Determine the [x, y] coordinate at the center of the cell enclosing the given text.  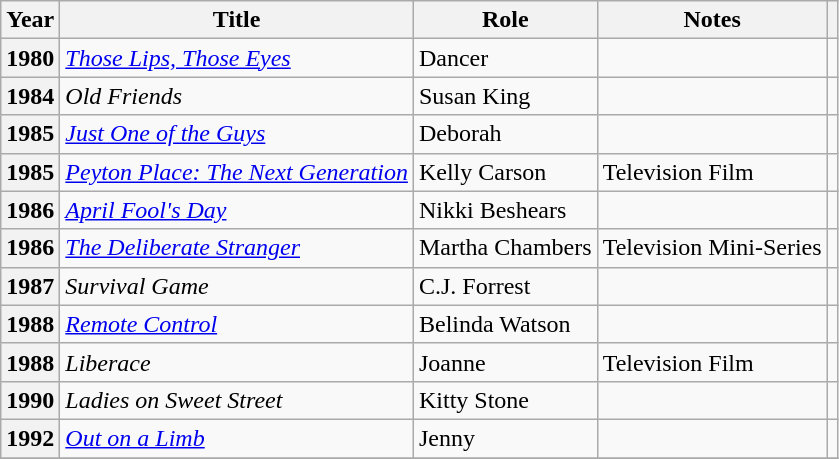
Old Friends [237, 96]
1992 [30, 438]
Kitty Stone [505, 400]
Joanne [505, 362]
1987 [30, 286]
1990 [30, 400]
Title [237, 20]
Those Lips, Those Eyes [237, 58]
Year [30, 20]
C.J. Forrest [505, 286]
Dancer [505, 58]
Role [505, 20]
April Fool's Day [237, 210]
Martha Chambers [505, 248]
Peyton Place: The Next Generation [237, 172]
Out on a Limb [237, 438]
Belinda Watson [505, 324]
The Deliberate Stranger [237, 248]
Susan King [505, 96]
Jenny [505, 438]
Notes [712, 20]
1980 [30, 58]
Deborah [505, 134]
Nikki Beshears [505, 210]
Ladies on Sweet Street [237, 400]
1984 [30, 96]
Television Mini-Series [712, 248]
Liberace [237, 362]
Just One of the Guys [237, 134]
Kelly Carson [505, 172]
Survival Game [237, 286]
Remote Control [237, 324]
